Determine the [X, Y] coordinate at the center of the cell enclosing the given text.  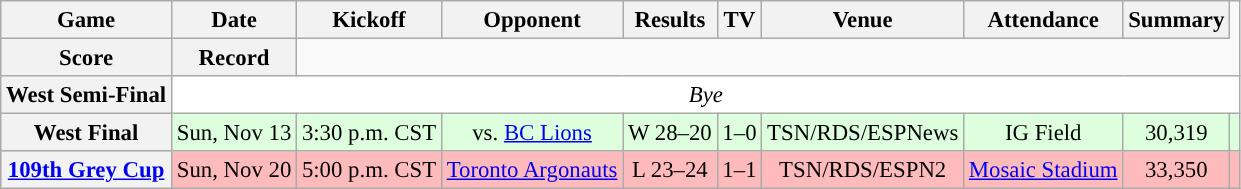
West Final [86, 133]
Results [670, 20]
West Semi-Final [86, 95]
Score [86, 58]
1–0 [740, 133]
Mosaic Stadium [1044, 170]
30,319 [1176, 133]
TSN/RDS/ESPN2 [863, 170]
IG Field [1044, 133]
Sun, Nov 20 [234, 170]
TV [740, 20]
1–1 [740, 170]
Toronto Argonauts [532, 170]
L 23–24 [670, 170]
109th Grey Cup [86, 170]
Summary [1176, 20]
33,350 [1176, 170]
Bye [706, 95]
5:00 p.m. CST [370, 170]
Opponent [532, 20]
Venue [863, 20]
Record [234, 58]
Attendance [1044, 20]
TSN/RDS/ESPNews [863, 133]
3:30 p.m. CST [370, 133]
W 28–20 [670, 133]
vs. BC Lions [532, 133]
Game [86, 20]
Date [234, 20]
Kickoff [370, 20]
Sun, Nov 13 [234, 133]
